Capture the cell that displays the provided text and extract its (x, y) central coordinate. 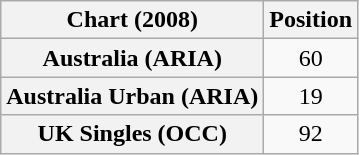
92 (311, 134)
60 (311, 58)
UK Singles (OCC) (132, 134)
19 (311, 96)
Australia (ARIA) (132, 58)
Chart (2008) (132, 20)
Australia Urban (ARIA) (132, 96)
Position (311, 20)
